Capture the cell that displays the provided text and extract its [X, Y] central coordinate. 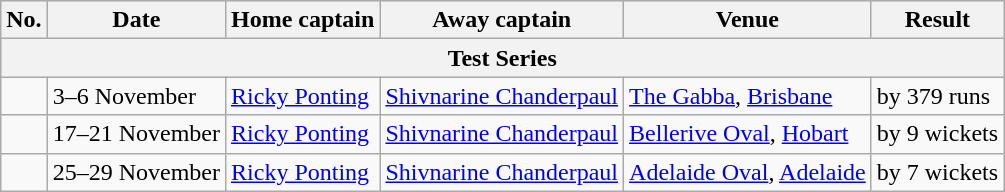
3–6 November [136, 96]
Adelaide Oval, Adelaide [748, 172]
Away captain [502, 20]
Bellerive Oval, Hobart [748, 134]
The Gabba, Brisbane [748, 96]
Home captain [303, 20]
Date [136, 20]
No. [24, 20]
by 7 wickets [937, 172]
17–21 November [136, 134]
by 9 wickets [937, 134]
Venue [748, 20]
25–29 November [136, 172]
Result [937, 20]
by 379 runs [937, 96]
Test Series [502, 58]
